Return the (x, y) coordinate for the center point of the cell that contains the specified text.  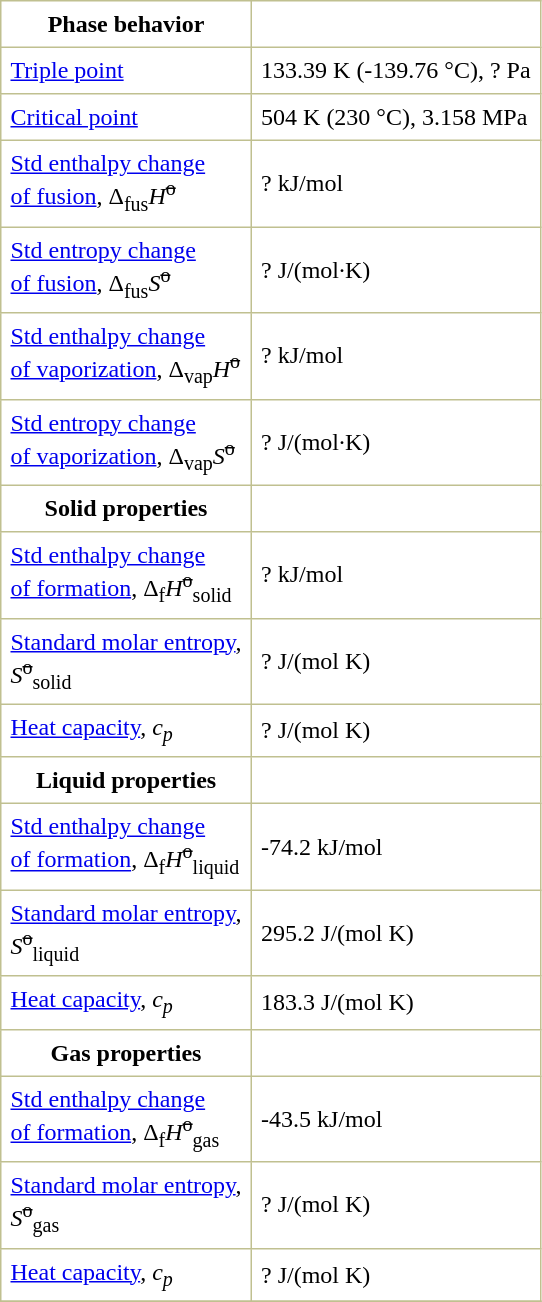
Critical point (126, 117)
Std enthalpy changeof vaporization, ΔvapHo (126, 356)
Std entropy changeof vaporization, ΔvapSo (126, 442)
183.3 J/(mol K) (396, 1002)
504 K (230 °C), 3.158 MPa (396, 117)
Std entropy changeof fusion, ΔfusSo (126, 270)
Gas properties (126, 1052)
-43.5 kJ/mol (396, 1119)
Std enthalpy changeof formation, ΔfHosolid (126, 575)
295.2 J/(mol K) (396, 933)
-74.2 kJ/mol (396, 847)
Phase behavior (126, 24)
Liquid properties (126, 780)
Std enthalpy changeof formation, ΔfHoliquid (126, 847)
Std enthalpy changeof formation, ΔfHogas (126, 1119)
Standard molar entropy,Soliquid (126, 933)
Standard molar entropy,Sosolid (126, 661)
Triple point (126, 70)
Standard molar entropy,Sogas (126, 1205)
Std enthalpy changeof fusion, ΔfusHo (126, 183)
133.39 K (-139.76 °C), ? Pa (396, 70)
Solid properties (126, 508)
